Search for the cell housing the specified text and yield its (X, Y) center coordinate. 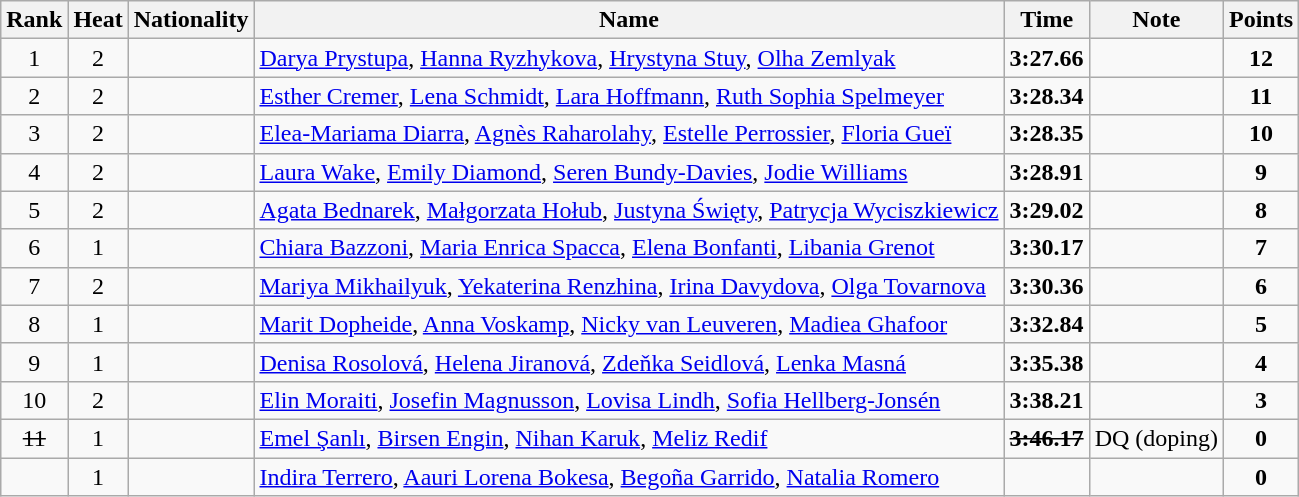
Indira Terrero, Aauri Lorena Bokesa, Begoña Garrido, Natalia Romero (629, 477)
Nationality (191, 20)
3:32.84 (1046, 324)
Esther Cremer, Lena Schmidt, Lara Hoffmann, Ruth Sophia Spelmeyer (629, 96)
Agata Bednarek, Małgorzata Hołub, Justyna Święty, Patrycja Wyciszkiewicz (629, 210)
Darya Prystupa, Hanna Ryzhykova, Hrystyna Stuy, Olha Zemlyak (629, 58)
3:38.21 (1046, 400)
3:46.17 (1046, 438)
3:35.38 (1046, 362)
3:27.66 (1046, 58)
3:30.17 (1046, 248)
Heat (98, 20)
3:30.36 (1046, 286)
Emel Şanlı, Birsen Engin, Nihan Karuk, Meliz Redif (629, 438)
Points (1262, 20)
Mariya Mikhailyuk, Yekaterina Renzhina, Irina Davydova, Olga Tovarnova (629, 286)
3:28.91 (1046, 172)
3:29.02 (1046, 210)
Laura Wake, Emily Diamond, Seren Bundy-Davies, Jodie Williams (629, 172)
Marit Dopheide, Anna Voskamp, Nicky van Leuveren, Madiea Ghafoor (629, 324)
Name (629, 20)
Elea-Mariama Diarra, Agnès Raharolahy, Estelle Perrossier, Floria Gueï (629, 134)
Elin Moraiti, Josefin Magnusson, Lovisa Lindh, Sofia Hellberg-Jonsén (629, 400)
DQ (doping) (1156, 438)
Time (1046, 20)
Note (1156, 20)
3:28.34 (1046, 96)
12 (1262, 58)
Denisa Rosolová, Helena Jiranová, Zdeňka Seidlová, Lenka Masná (629, 362)
Chiara Bazzoni, Maria Enrica Spacca, Elena Bonfanti, Libania Grenot (629, 248)
3:28.35 (1046, 134)
Rank (34, 20)
